Scan for the cell matching the given text and deliver its (X, Y) coordinate at center. 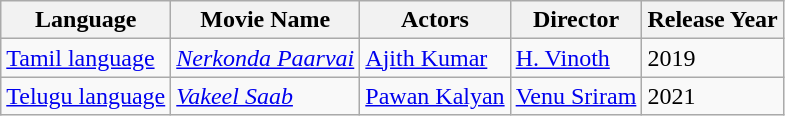
Vakeel Saab (266, 96)
Tamil language (86, 58)
Nerkonda Paarvai (266, 58)
Venu Sriram (576, 96)
Movie Name (266, 20)
Release Year (712, 20)
Language (86, 20)
2019 (712, 58)
Pawan Kalyan (435, 96)
Ajith Kumar (435, 58)
Director (576, 20)
2021 (712, 96)
Actors (435, 20)
H. Vinoth (576, 58)
Telugu language (86, 96)
